Provide the (X, Y) coordinate of the cell's center where the given text is located.  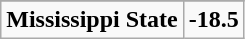
Mississippi State (92, 20)
-18.5 (214, 20)
